Search for the cell housing the specified text and yield its (X, Y) center coordinate. 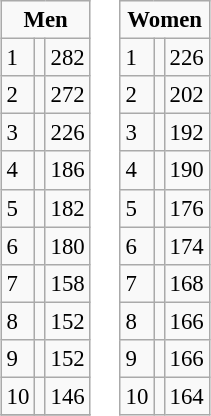
186 (68, 170)
168 (186, 283)
180 (68, 246)
164 (186, 396)
282 (68, 58)
182 (68, 208)
Men (46, 20)
158 (68, 283)
202 (186, 95)
176 (186, 208)
146 (68, 396)
272 (68, 95)
Women (164, 20)
192 (186, 133)
174 (186, 246)
190 (186, 170)
